Scan for the cell matching the given text and deliver its [x, y] coordinate at center. 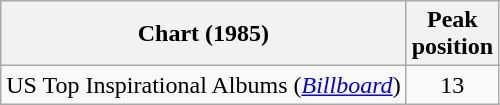
Chart (1985) [204, 34]
Peakposition [452, 34]
13 [452, 85]
US Top Inspirational Albums (Billboard) [204, 85]
